Capture the cell that displays the provided text and extract its (X, Y) central coordinate. 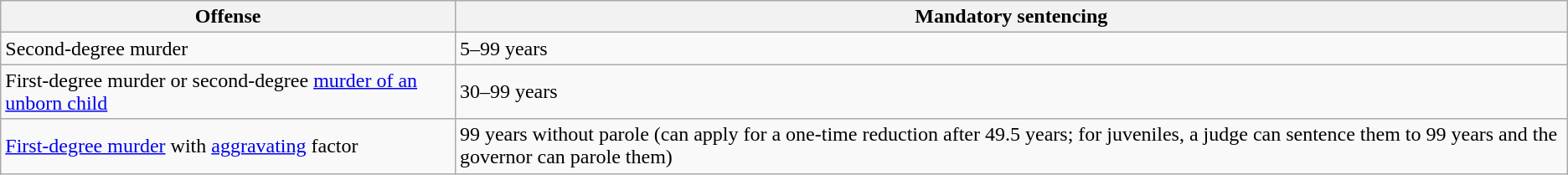
30–99 years (1011, 92)
First-degree murder with aggravating factor (228, 146)
Mandatory sentencing (1011, 17)
5–99 years (1011, 49)
Second-degree murder (228, 49)
Offense (228, 17)
First-degree murder or second-degree murder of an unborn child (228, 92)
